For the text-containing cell, return its midpoint in [x, y] coordinate format. 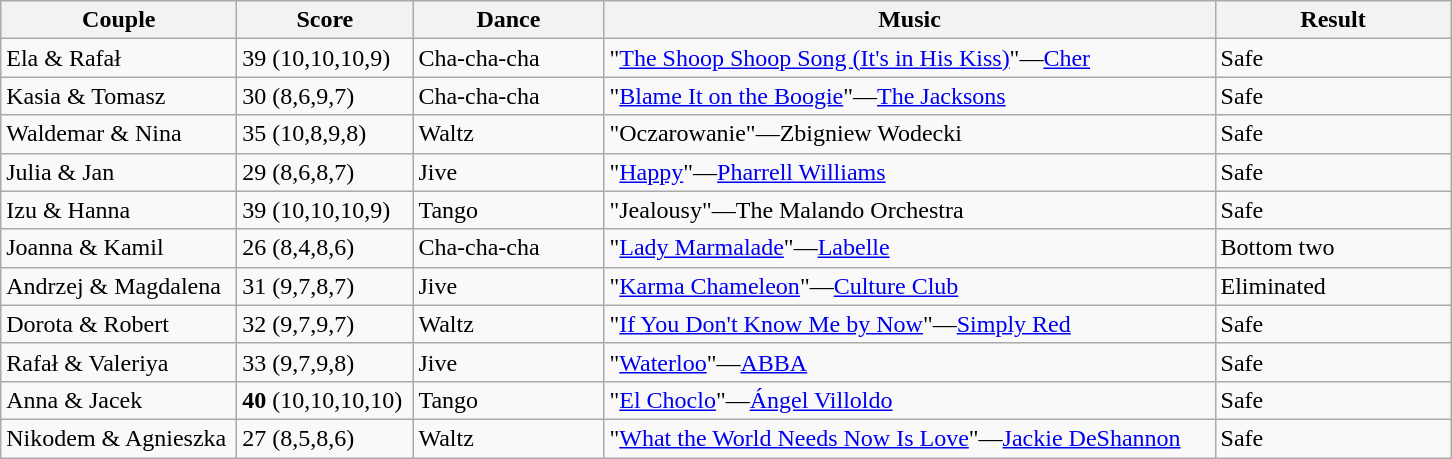
35 (10,8,9,8) [325, 134]
"Jealousy"—The Malando Orchestra [910, 210]
"Waterloo"—ABBA [910, 362]
Waldemar & Nina [119, 134]
Izu & Hanna [119, 210]
"Karma Chameleon"—Culture Club [910, 286]
"If You Don't Know Me by Now"—Simply Red [910, 324]
"Lady Marmalade"—Labelle [910, 248]
"Oczarowanie"—Zbigniew Wodecki [910, 134]
Anna & Jacek [119, 400]
Kasia & Tomasz [119, 96]
"El Choclo"—Ángel Villoldo [910, 400]
30 (8,6,9,7) [325, 96]
Couple [119, 20]
29 (8,6,8,7) [325, 172]
26 (8,4,8,6) [325, 248]
Bottom two [1333, 248]
Dance [508, 20]
Joanna & Kamil [119, 248]
"The Shoop Shoop Song (It's in His Kiss)"—Cher [910, 58]
Andrzej & Magdalena [119, 286]
27 (8,5,8,6) [325, 438]
Julia & Jan [119, 172]
Ela & Rafał [119, 58]
33 (9,7,9,8) [325, 362]
Nikodem & Agnieszka [119, 438]
"Blame It on the Boogie"—The Jacksons [910, 96]
Rafał & Valeriya [119, 362]
Music [910, 20]
Eliminated [1333, 286]
Result [1333, 20]
40 (10,10,10,10) [325, 400]
"What the World Needs Now Is Love"—Jackie DeShannon [910, 438]
Dorota & Robert [119, 324]
"Happy"—Pharrell Williams [910, 172]
31 (9,7,8,7) [325, 286]
Score [325, 20]
32 (9,7,9,7) [325, 324]
